Extract the (x, y) coordinate from the center of the cell holding the provided text.  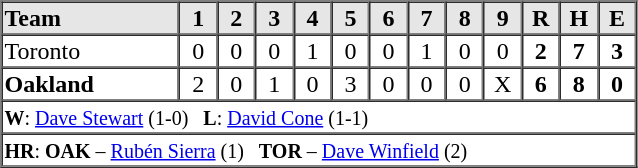
9 (503, 18)
X (503, 84)
H (579, 18)
Oakland (91, 84)
Toronto (91, 50)
R (541, 18)
Team (91, 18)
HR: OAK – Rubén Sierra (1) TOR – Dave Winfield (2) (319, 150)
5 (350, 18)
W: Dave Stewart (1-0) L: David Cone (1-1) (319, 116)
4 (312, 18)
E (617, 18)
